Detect which cell encompasses the target text, then output its [x, y] center coordinate. 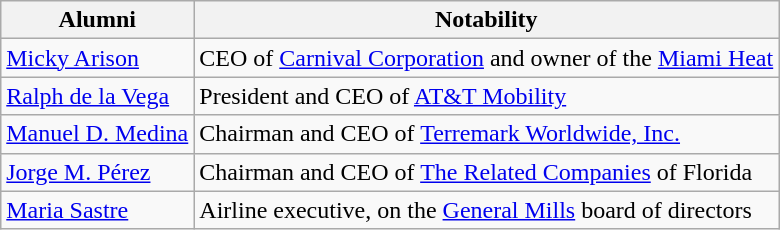
Micky Arison [98, 58]
Chairman and CEO of Terremark Worldwide, Inc. [486, 134]
President and CEO of AT&T Mobility [486, 96]
CEO of Carnival Corporation and owner of the Miami Heat [486, 58]
Alumni [98, 20]
Maria Sastre [98, 210]
Jorge M. Pérez [98, 172]
Airline executive, on the General Mills board of directors [486, 210]
Notability [486, 20]
Chairman and CEO of The Related Companies of Florida [486, 172]
Ralph de la Vega [98, 96]
Manuel D. Medina [98, 134]
